Detect which cell encompasses the target text, then output its [X, Y] center coordinate. 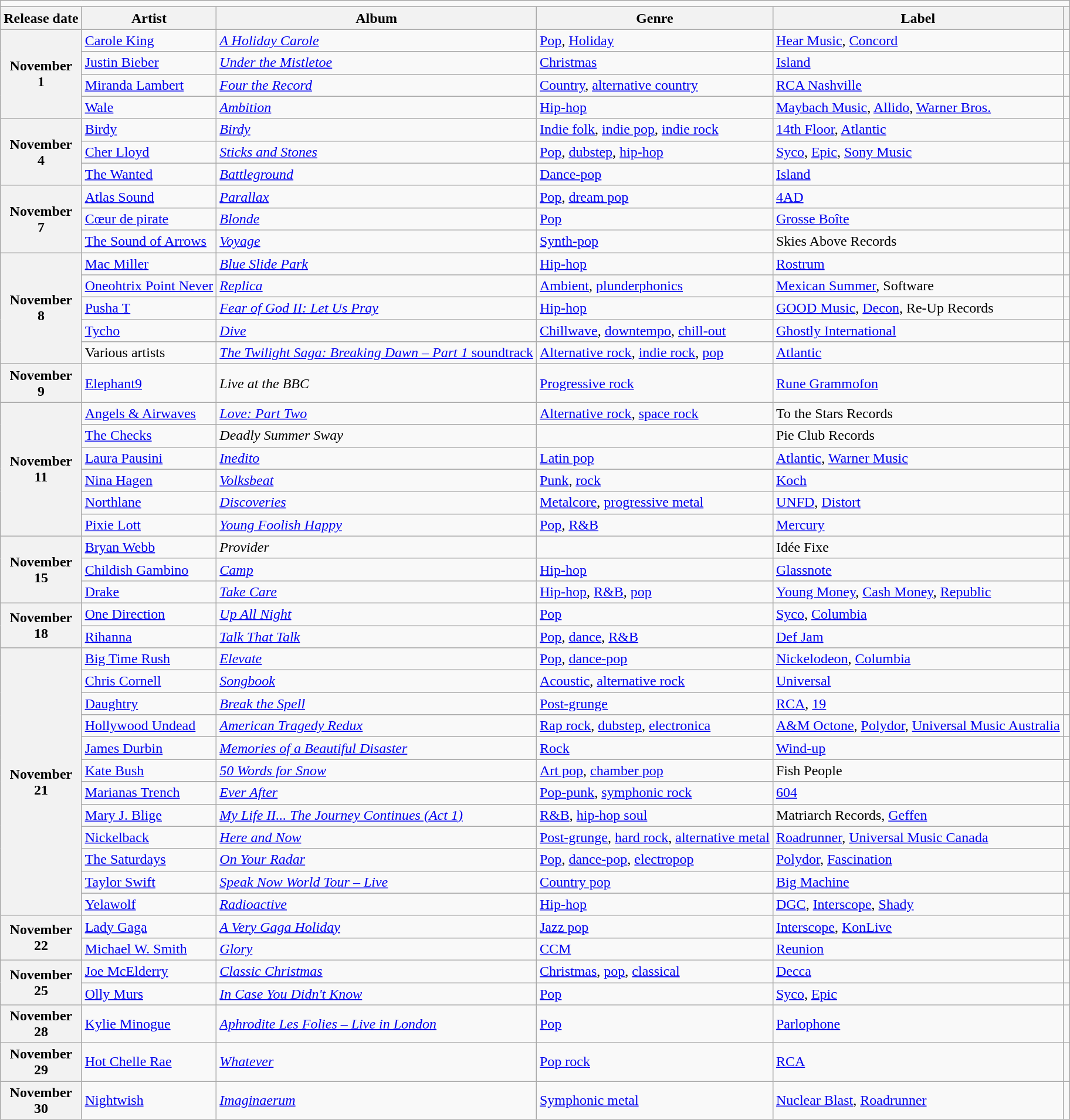
Atlantic, Warner Music [917, 458]
50 Words for Snow [377, 771]
RCA [917, 1063]
Radioactive [377, 904]
Mercury [917, 525]
November29 [41, 1063]
Syco, Epic, Sony Music [917, 152]
Polydor, Fascination [917, 860]
Rock [655, 748]
Pop, R&B [655, 525]
Wind-up [917, 748]
Big Machine [917, 882]
Atlas Sound [149, 196]
Symphonic metal [655, 1100]
Lady Gaga [149, 926]
Parlophone [917, 1024]
The Twilight Saga: Breaking Dawn – Part 1 soundtrack [377, 353]
November22 [41, 938]
Live at the BBC [377, 383]
Syco, Epic [917, 994]
Def Jam [917, 636]
Album [377, 18]
The Saturdays [149, 860]
Glassnote [917, 569]
Interscope, KonLive [917, 926]
Rostrum [917, 263]
14th Floor, Atlantic [917, 130]
Syco, Columbia [917, 614]
Punk, rock [655, 480]
UNFD, Distort [917, 503]
Pop, dance-pop [655, 659]
Up All Night [377, 614]
Blonde [377, 219]
Rihanna [149, 636]
Childish Gambino [149, 569]
Ambient, plunderphonics [655, 286]
Taylor Swift [149, 882]
The Checks [149, 436]
Nickelback [149, 837]
Ever After [377, 793]
Laura Pausini [149, 458]
Metalcore, progressive metal [655, 503]
Hip-hop, R&B, pop [655, 592]
Skies Above Records [917, 241]
Tycho [149, 331]
Universal [917, 681]
Speak Now World Tour – Live [377, 882]
To the Stars Records [917, 413]
Northlane [149, 503]
Artist [149, 18]
Pop-punk, symphonic rock [655, 793]
Pixie Lott [149, 525]
November1 [41, 74]
Drake [149, 592]
4AD [917, 196]
Nina Hagen [149, 480]
Elephant9 [149, 383]
Grosse Boîte [917, 219]
Pop rock [655, 1063]
Pop, dubstep, hip-hop [655, 152]
Nickelodeon, Columbia [917, 659]
Imaginaerum [377, 1100]
Koch [917, 480]
Pusha T [149, 308]
Rap rock, dubstep, electronica [655, 726]
Yelawolf [149, 904]
604 [917, 793]
The Wanted [149, 174]
A Very Gaga Holiday [377, 926]
GOOD Music, Decon, Re-Up Records [917, 308]
Pop, Holiday [655, 40]
Discoveries [377, 503]
Blue Slide Park [377, 263]
Pop, dream pop [655, 196]
My Life II... The Journey Continues (Act 1) [377, 815]
Voyage [377, 241]
Dance-pop [655, 174]
Battleground [377, 174]
Matriarch Records, Geffen [917, 815]
Miranda Lambert [149, 85]
Glory [377, 949]
Idée Fixe [917, 547]
James Durbin [149, 748]
Aphrodite Les Folies – Live in London [377, 1024]
Cœur de pirate [149, 219]
Christmas, pop, classical [655, 971]
Decca [917, 971]
Love: Part Two [377, 413]
Chris Cornell [149, 681]
Progressive rock [655, 383]
Justin Bieber [149, 63]
November30 [41, 1100]
A&M Octone, Polydor, Universal Music Australia [917, 726]
Take Care [377, 592]
Various artists [149, 353]
Latin pop [655, 458]
Atlantic [917, 353]
Joe McElderry [149, 971]
Mexican Summer, Software [917, 286]
Reunion [917, 949]
Whatever [377, 1063]
Young Foolish Happy [377, 525]
Mac Miller [149, 263]
DGC, Interscope, Shady [917, 904]
Talk That Talk [377, 636]
Break the Spell [377, 704]
RCA Nashville [917, 85]
Dive [377, 331]
November7 [41, 219]
Olly Murs [149, 994]
Four the Record [377, 85]
Alternative rock, space rock [655, 413]
Synth-pop [655, 241]
Michael W. Smith [149, 949]
Kate Bush [149, 771]
American Tragedy Redux [377, 726]
On Your Radar [377, 860]
November11 [41, 469]
Chillwave, downtempo, chill-out [655, 331]
CCM [655, 949]
Fish People [917, 771]
Art pop, chamber pop [655, 771]
Hot Chelle Rae [149, 1063]
Angels & Airwaves [149, 413]
Oneohtrix Point Never [149, 286]
Nuclear Blast, Roadrunner [917, 1100]
Pop, dance-pop, electropop [655, 860]
Genre [655, 18]
November28 [41, 1024]
Label [917, 18]
Maybach Music, Allido, Warner Bros. [917, 107]
Rune Grammofon [917, 383]
Ghostly International [917, 331]
Jazz pop [655, 926]
R&B, hip-hop soul [655, 815]
Post-grunge, hard rock, alternative metal [655, 837]
Alternative rock, indie rock, pop [655, 353]
The Sound of Arrows [149, 241]
Daughtry [149, 704]
Songbook [377, 681]
Nightwish [149, 1100]
November4 [41, 152]
Release date [41, 18]
Pie Club Records [917, 436]
Hollywood Undead [149, 726]
Marianas Trench [149, 793]
November15 [41, 569]
Post-grunge [655, 704]
Camp [377, 569]
Wale [149, 107]
Replica [377, 286]
Provider [377, 547]
Big Time Rush [149, 659]
Indie folk, indie pop, indie rock [655, 130]
Volksbeat [377, 480]
Bryan Webb [149, 547]
Pop, dance, R&B [655, 636]
One Direction [149, 614]
Fear of God II: Let Us Pray [377, 308]
Here and Now [377, 837]
Inedito [377, 458]
In Case You Didn't Know [377, 994]
November25 [41, 982]
Ambition [377, 107]
RCA, 19 [917, 704]
A Holiday Carole [377, 40]
Acoustic, alternative rock [655, 681]
November8 [41, 308]
Memories of a Beautiful Disaster [377, 748]
November21 [41, 782]
November18 [41, 625]
Deadly Summer Sway [377, 436]
Parallax [377, 196]
Roadrunner, Universal Music Canada [917, 837]
Elevate [377, 659]
Carole King [149, 40]
Mary J. Blige [149, 815]
Country pop [655, 882]
Kylie Minogue [149, 1024]
Young Money, Cash Money, Republic [917, 592]
Cher Lloyd [149, 152]
Hear Music, Concord [917, 40]
Country, alternative country [655, 85]
Sticks and Stones [377, 152]
Under the Mistletoe [377, 63]
Christmas [655, 63]
November9 [41, 383]
Classic Christmas [377, 971]
